Return (X, Y) of the center of cell containing provided text 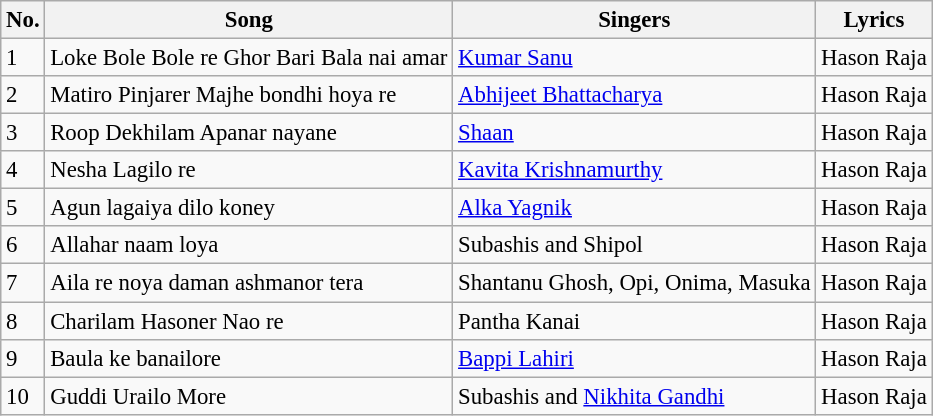
Allahar naam loya (249, 245)
Nesha Lagilo re (249, 170)
Pantha Kanai (634, 321)
Lyrics (874, 20)
4 (23, 170)
Matiro Pinjarer Majhe bondhi hoya re (249, 95)
3 (23, 133)
8 (23, 321)
6 (23, 245)
No. (23, 20)
Subashis and Nikhita Gandhi (634, 396)
Guddi Urailo More (249, 396)
Kumar Sanu (634, 58)
Roop Dekhilam Apanar nayane (249, 133)
Bappi Lahiri (634, 358)
Baula ke banailore (249, 358)
Song (249, 20)
Aila re noya daman ashmanor tera (249, 283)
Shaan (634, 133)
10 (23, 396)
Charilam Hasoner Nao re (249, 321)
Agun lagaiya dilo koney (249, 208)
Singers (634, 20)
Abhijeet Bhattacharya (634, 95)
5 (23, 208)
Alka Yagnik (634, 208)
7 (23, 283)
1 (23, 58)
2 (23, 95)
Subashis and Shipol (634, 245)
Kavita Krishnamurthy (634, 170)
9 (23, 358)
Loke Bole Bole re Ghor Bari Bala nai amar (249, 58)
Shantanu Ghosh, Opi, Onima, Masuka (634, 283)
